Return [x, y] of the center of cell containing provided text 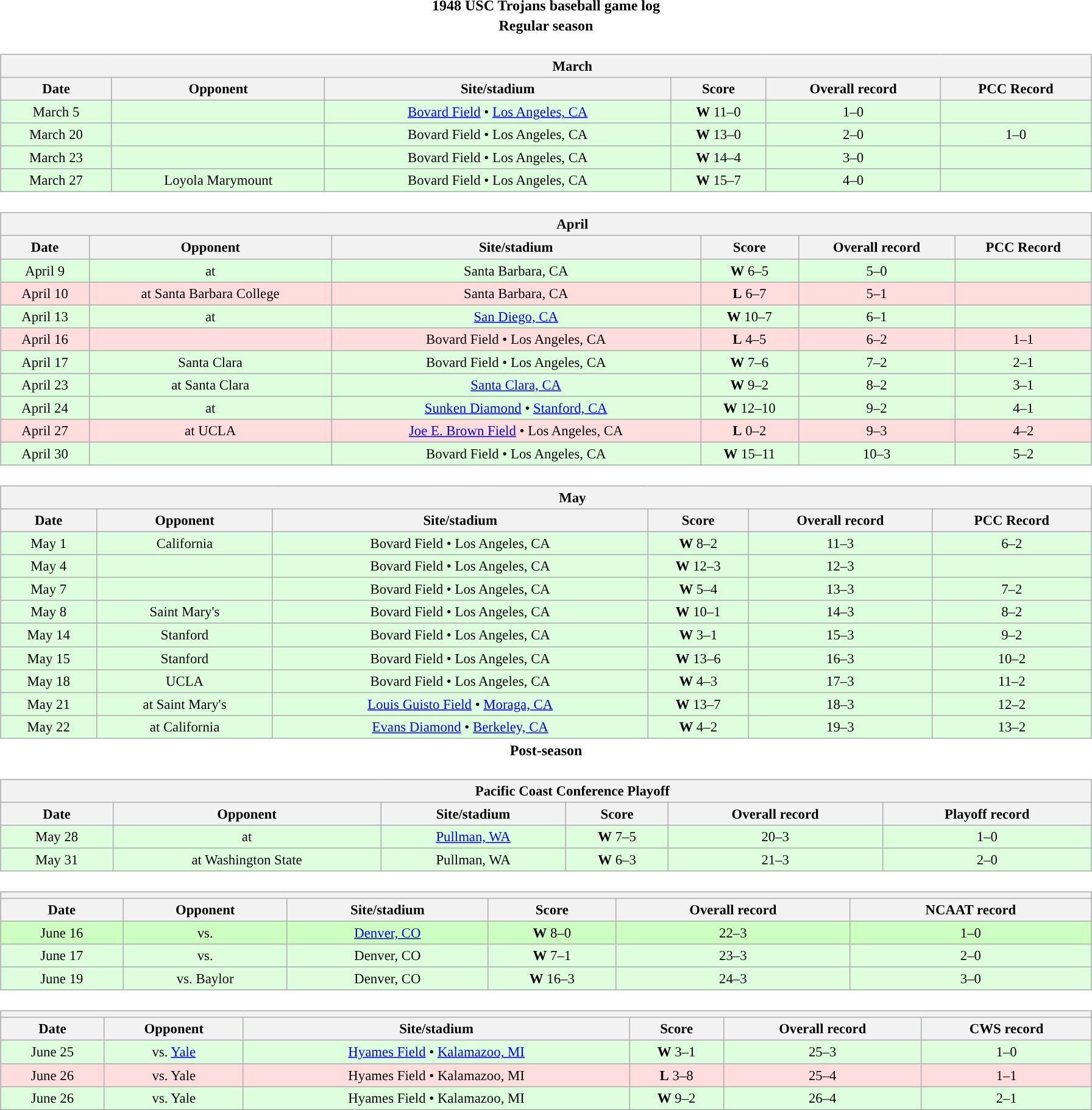
Joe E. Brown Field • Los Angeles, CA [516, 431]
W 12–3 [698, 566]
June 25 [52, 1052]
W 13–6 [698, 658]
May 22 [49, 727]
4–0 [853, 180]
Loyola Marymount [218, 180]
16–3 [840, 658]
Saint Mary's [185, 612]
Pacific Coast Conference Playoff [546, 791]
L 4–5 [750, 339]
May 4 [49, 566]
June 16 [62, 933]
10–2 [1012, 658]
W 8–2 [698, 544]
13–3 [840, 589]
May 28 [57, 837]
May 18 [49, 681]
10–3 [876, 454]
at Saint Mary's [185, 704]
April 17 [45, 362]
24–3 [732, 979]
March 5 [56, 112]
April [546, 224]
UCLA [185, 681]
W 6–3 [617, 859]
12–3 [840, 566]
April 23 [45, 385]
May 14 [49, 635]
vs. Baylor [205, 979]
April 27 [45, 431]
Evans Diamond • Berkeley, CA [460, 727]
13–2 [1012, 727]
4–2 [1023, 431]
at Santa Clara [210, 385]
11–2 [1012, 681]
W 15–11 [750, 454]
June 17 [62, 956]
at California [185, 727]
April 24 [45, 408]
May 31 [57, 859]
W 16–3 [552, 979]
26–4 [823, 1098]
9–3 [876, 431]
20–3 [775, 837]
W 10–1 [698, 612]
W 10–7 [750, 316]
W 13–7 [698, 704]
W 5–4 [698, 589]
22–3 [732, 933]
May 15 [49, 658]
11–3 [840, 544]
W 14–4 [718, 158]
March 23 [56, 158]
5–2 [1023, 454]
April 9 [45, 270]
March 27 [56, 180]
April 30 [45, 454]
San Diego, CA [516, 316]
California [185, 544]
L 6–7 [750, 293]
W 15–7 [718, 180]
May 1 [49, 544]
Louis Guisto Field • Moraga, CA [460, 704]
W 12–10 [750, 408]
17–3 [840, 681]
W 6–5 [750, 270]
25–3 [823, 1052]
3–1 [1023, 385]
W 8–0 [552, 933]
W 7–1 [552, 956]
Sunken Diamond • Stanford, CA [516, 408]
L 3–8 [676, 1075]
5–1 [876, 293]
March [546, 66]
May [546, 497]
15–3 [840, 635]
W 4–2 [698, 727]
4–1 [1023, 408]
23–3 [732, 956]
Santa Clara [210, 362]
June 19 [62, 979]
at Santa Barbara College [210, 293]
19–3 [840, 727]
April 16 [45, 339]
18–3 [840, 704]
at UCLA [210, 431]
L 0–2 [750, 431]
12–2 [1012, 704]
W 7–6 [750, 362]
25–4 [823, 1075]
W 11–0 [718, 112]
March 20 [56, 135]
May 8 [49, 612]
W 13–0 [718, 135]
6–1 [876, 316]
14–3 [840, 612]
CWS record [1007, 1029]
April 10 [45, 293]
W 7–5 [617, 837]
Playoff record [987, 814]
May 7 [49, 589]
April 13 [45, 316]
NCAAT record [970, 910]
Santa Clara, CA [516, 385]
at Washington State [247, 859]
21–3 [775, 859]
W 4–3 [698, 681]
May 21 [49, 704]
5–0 [876, 270]
